From the cell containing the given text, extract its center point as [x, y] coordinate. 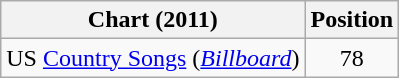
US Country Songs (Billboard) [153, 58]
Position [352, 20]
Chart (2011) [153, 20]
78 [352, 58]
